For the text-containing cell, return its midpoint in [X, Y] coordinate format. 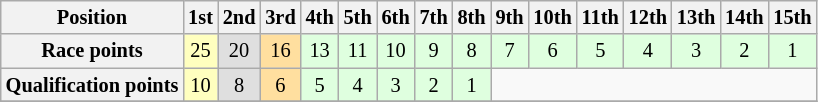
3rd [280, 17]
12th [648, 17]
5th [358, 17]
15th [792, 17]
4th [320, 17]
Race points [92, 51]
20 [240, 51]
9 [434, 51]
7th [434, 17]
1st [200, 17]
Position [92, 17]
Qualification points [92, 85]
2nd [240, 17]
11th [600, 17]
7 [510, 51]
16 [280, 51]
6th [396, 17]
9th [510, 17]
11 [358, 51]
8th [472, 17]
13th [696, 17]
25 [200, 51]
14th [744, 17]
10th [553, 17]
13 [320, 51]
